Return the [X, Y] coordinate for the center point of the cell that contains the specified text.  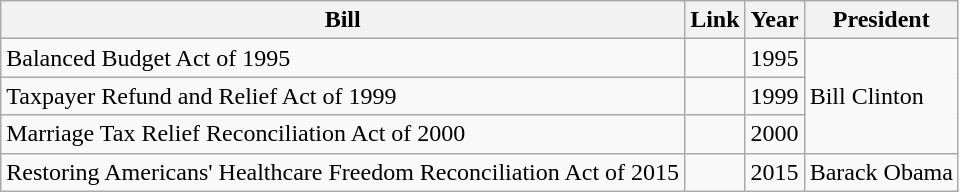
Barack Obama [881, 172]
Taxpayer Refund and Relief Act of 1999 [343, 96]
President [881, 20]
Year [774, 20]
2000 [774, 134]
Link [715, 20]
Balanced Budget Act of 1995 [343, 58]
1995 [774, 58]
Marriage Tax Relief Reconciliation Act of 2000 [343, 134]
Bill Clinton [881, 96]
Restoring Americans' Healthcare Freedom Reconciliation Act of 2015 [343, 172]
Bill [343, 20]
2015 [774, 172]
1999 [774, 96]
